Identify which cell holds the provided text, then report its [x, y] central coordinate. 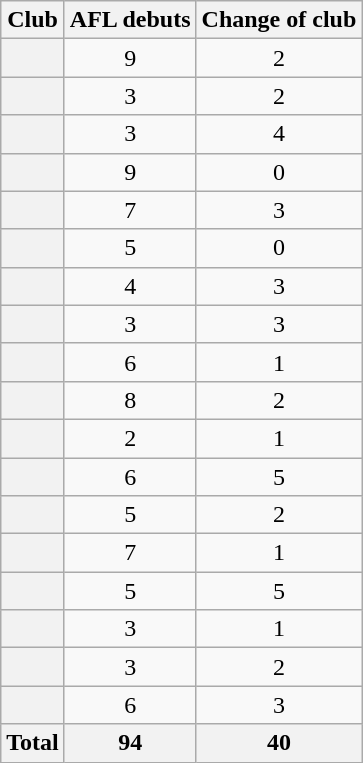
8 [130, 400]
40 [279, 743]
Total [33, 743]
AFL debuts [130, 20]
94 [130, 743]
Club [33, 20]
Change of club [279, 20]
